Return (X, Y) of the center of cell containing provided text 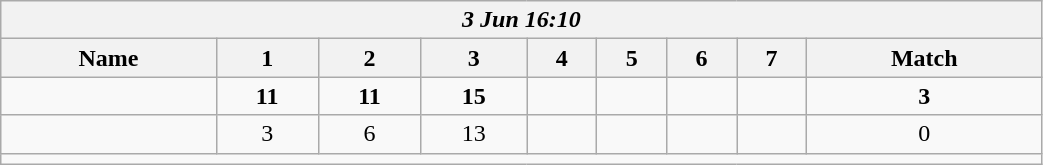
7 (772, 58)
13 (474, 134)
5 (632, 58)
4 (562, 58)
3 Jun 16:10 (522, 20)
0 (924, 134)
1 (267, 58)
Match (924, 58)
2 (369, 58)
15 (474, 96)
Name (108, 58)
